Determine the (x, y) coordinate at the center of the cell enclosing the given text.  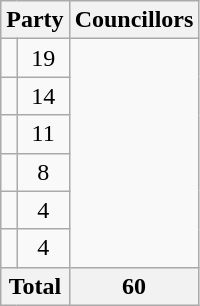
19 (43, 58)
8 (43, 172)
Total (35, 286)
Councillors (134, 20)
14 (43, 96)
Party (35, 20)
60 (134, 286)
11 (43, 134)
